Determine the [X, Y] coordinate at the center of the cell enclosing the given text.  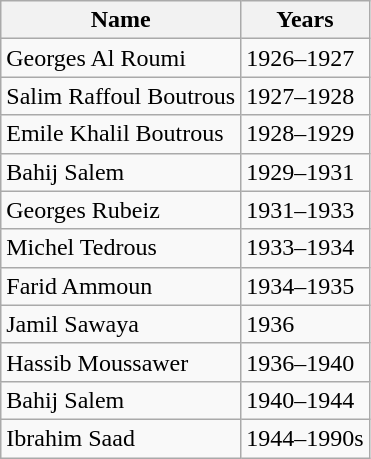
Georges Al Roumi [121, 58]
1934–1935 [305, 286]
1936 [305, 324]
1926–1927 [305, 58]
Georges Rubeiz [121, 210]
1927–1928 [305, 96]
Emile Khalil Boutrous [121, 134]
Michel Tedrous [121, 248]
Jamil Sawaya [121, 324]
1940–1944 [305, 400]
1936–1940 [305, 362]
Salim Raffoul Boutrous [121, 96]
Years [305, 20]
1931–1933 [305, 210]
Ibrahim Saad [121, 438]
Hassib Moussawer [121, 362]
1933–1934 [305, 248]
1928–1929 [305, 134]
1944–1990s [305, 438]
Farid Ammoun [121, 286]
1929–1931 [305, 172]
Name [121, 20]
